Search for the cell housing the specified text and yield its (X, Y) center coordinate. 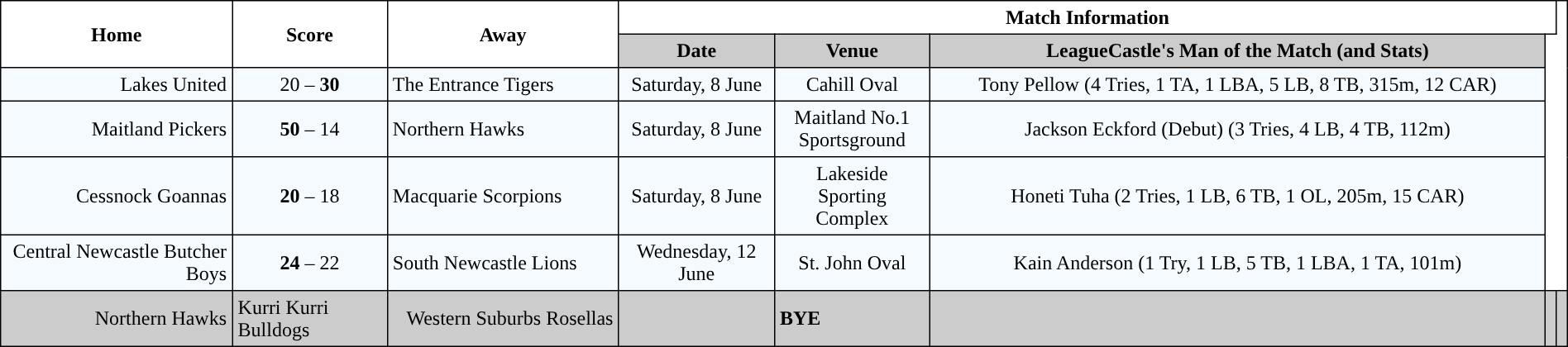
Venue (852, 50)
Date (696, 50)
Jackson Eckford (Debut) (3 Tries, 4 LB, 4 TB, 112m) (1238, 129)
Kain Anderson (1 Try, 1 LB, 5 TB, 1 LBA, 1 TA, 101m) (1238, 263)
Kurri Kurri Bulldogs (309, 319)
LeagueCastle's Man of the Match (and Stats) (1238, 50)
Central Newcastle Butcher Boys (117, 263)
St. John Oval (852, 263)
Home (117, 35)
Macquarie Scorpions (503, 196)
Western Suburbs Rosellas (503, 319)
Score (309, 35)
Honeti Tuha (2 Tries, 1 LB, 6 TB, 1 OL, 205m, 15 CAR) (1238, 196)
Lakes United (117, 84)
Away (503, 35)
Maitland Pickers (117, 129)
Maitland No.1 Sportsground (852, 129)
Tony Pellow (4 Tries, 1 TA, 1 LBA, 5 LB, 8 TB, 315m, 12 CAR) (1238, 84)
Cahill Oval (852, 84)
Wednesday, 12 June (696, 263)
BYE (852, 319)
Match Information (1088, 17)
20 – 18 (309, 196)
South Newcastle Lions (503, 263)
24 – 22 (309, 263)
Lakeside Sporting Complex (852, 196)
20 – 30 (309, 84)
Cessnock Goannas (117, 196)
50 – 14 (309, 129)
The Entrance Tigers (503, 84)
